For the text-containing cell, return its midpoint in (x, y) coordinate format. 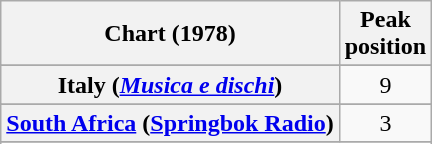
9 (385, 85)
South Africa (Springbok Radio) (170, 123)
3 (385, 123)
Peakposition (385, 34)
Italy (Musica e dischi) (170, 85)
Chart (1978) (170, 34)
